Return [X, Y] of the center of cell containing provided text 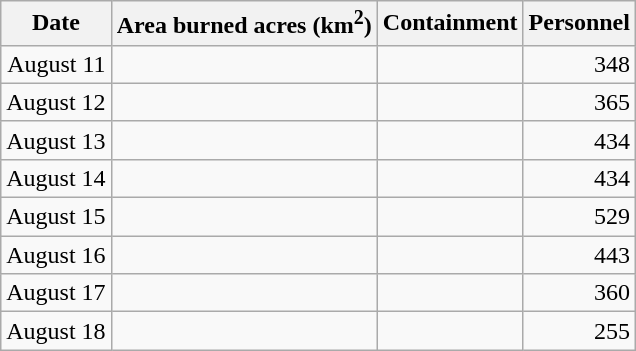
August 16 [56, 255]
Personnel [579, 24]
August 11 [56, 64]
August 12 [56, 102]
August 13 [56, 140]
August 18 [56, 331]
Date [56, 24]
255 [579, 331]
443 [579, 255]
Area burned acres (km2) [244, 24]
August 15 [56, 217]
348 [579, 64]
August 14 [56, 178]
Containment [450, 24]
365 [579, 102]
August 17 [56, 293]
360 [579, 293]
529 [579, 217]
